Output the (X, Y) coordinate of the center of the cell containing the given text.  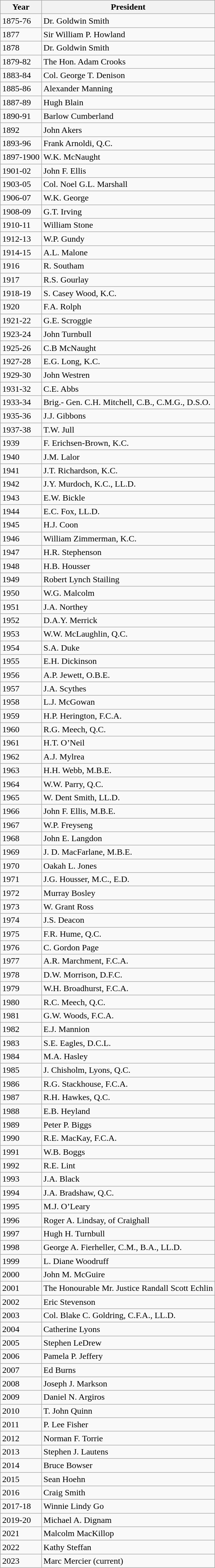
2021 (21, 1534)
1978 (21, 975)
W.P. Freyseng (128, 825)
1887-89 (21, 102)
2003 (21, 1316)
Catherine Lyons (128, 1329)
1974 (21, 920)
1969 (21, 852)
T.W. Jull (128, 430)
W.W. McLaughlin, Q.C. (128, 634)
Barlow Cumberland (128, 116)
Marc Mercier (current) (128, 1561)
A.J. Mylrea (128, 757)
Year (21, 7)
1923-24 (21, 334)
1942 (21, 484)
1998 (21, 1247)
T. John Quinn (128, 1411)
2013 (21, 1452)
2000 (21, 1275)
1976 (21, 947)
1977 (21, 961)
1925-26 (21, 348)
1972 (21, 893)
2017-18 (21, 1506)
Kathy Steffan (128, 1547)
W. Dent Smith, LL.D. (128, 797)
1988 (21, 1111)
1935-36 (21, 416)
1953 (21, 634)
R.H. Hawkes, Q.C. (128, 1097)
1980 (21, 1002)
J.J. Gibbons (128, 416)
John F. Ellis (128, 171)
J.Y. Murdoch, K.C., LL.D. (128, 484)
W.H. Broadhurst, F.C.A. (128, 988)
1890-91 (21, 116)
S.A. Duke (128, 648)
D.A.Y. Merrick (128, 621)
1983 (21, 1043)
1960 (21, 729)
C. Gordon Page (128, 947)
W.G. Malcolm (128, 593)
1903-05 (21, 184)
G.T. Irving (128, 212)
1879-82 (21, 62)
H.H. Webb, M.B.E. (128, 770)
Ed Burns (128, 1370)
R.C. Meech, Q.C. (128, 1002)
1941 (21, 471)
1954 (21, 648)
1989 (21, 1125)
William Stone (128, 225)
Roger A. Lindsay, of Craighall (128, 1220)
Winnie Lindy Go (128, 1506)
1964 (21, 784)
1897-1900 (21, 157)
1957 (21, 689)
Col. George T. Denison (128, 75)
2005 (21, 1343)
The Hon. Adam Crooks (128, 62)
1949 (21, 579)
H.R. Stephenson (128, 552)
Michael A. Dignam (128, 1520)
John F. Ellis, M.B.E. (128, 811)
2012 (21, 1438)
2008 (21, 1384)
H.B. Housser (128, 566)
M.J. O’Leary (128, 1206)
The Honourable Mr. Justice Randall Scott Echlin (128, 1288)
1929-30 (21, 375)
1995 (21, 1206)
Sean Hoehn (128, 1479)
1910-11 (21, 225)
1951 (21, 607)
1912-13 (21, 239)
2016 (21, 1493)
1939 (21, 443)
Hugh H. Turnbull (128, 1234)
1893-96 (21, 143)
2019-20 (21, 1520)
W.B. Boggs (128, 1152)
1927-28 (21, 361)
1985 (21, 1070)
D.W. Morrison, D.F.C. (128, 975)
Joseph J. Markson (128, 1384)
1975 (21, 934)
E.C. Fox, LL.D. (128, 511)
1973 (21, 907)
M.A. Hasley (128, 1057)
1878 (21, 48)
G.W. Woods, F.C.A. (128, 1015)
J.T. Richardson, K.C. (128, 471)
1956 (21, 675)
1982 (21, 1029)
J. D. MacFarlane, M.B.E. (128, 852)
2006 (21, 1356)
W.P. Gundy (128, 239)
1918-19 (21, 293)
1994 (21, 1193)
1931-32 (21, 389)
1883-84 (21, 75)
Brig.- Gen. C.H. Mitchell, C.B., C.M.G., D.S.O. (128, 402)
1952 (21, 621)
1981 (21, 1015)
1892 (21, 130)
Sir William P. Howland (128, 34)
1943 (21, 498)
F. Erichsen-Brown, K.C. (128, 443)
1970 (21, 866)
W.W. Parry, Q.C. (128, 784)
1967 (21, 825)
F.R. Hume, Q.C. (128, 934)
1940 (21, 457)
Norman F. Torrie (128, 1438)
W.K. McNaught (128, 157)
1961 (21, 743)
George A. Fierheller, C.M., B.A., LL.D. (128, 1247)
1877 (21, 34)
W.K. George (128, 198)
1986 (21, 1084)
C.E. Abbs (128, 389)
R.E. MacKay, F.C.A. (128, 1138)
1958 (21, 702)
1875-76 (21, 21)
R. Southam (128, 266)
1917 (21, 280)
Col. Blake C. Goldring, C.F.A., LL.D. (128, 1316)
Pamela P. Jeffery (128, 1356)
1971 (21, 879)
R.G. Meech, Q.C. (128, 729)
2002 (21, 1302)
S.E. Eagles, D.C.L. (128, 1043)
1963 (21, 770)
1992 (21, 1166)
A.P. Jewett, O.B.E. (128, 675)
2010 (21, 1411)
2011 (21, 1424)
R.E. Lint (128, 1166)
Murray Bosley (128, 893)
1965 (21, 797)
1914-15 (21, 252)
1968 (21, 839)
1948 (21, 566)
1921-22 (21, 320)
Frank Arnoldi, Q.C. (128, 143)
1937-38 (21, 430)
1906-07 (21, 198)
J.A. Northey (128, 607)
President (128, 7)
Craig Smith (128, 1493)
R.S. Gourlay (128, 280)
Alexander Manning (128, 89)
1991 (21, 1152)
Stephen J. Lautens (128, 1452)
E.J. Mannion (128, 1029)
Hugh Blain (128, 102)
John E. Langdon (128, 839)
1996 (21, 1220)
E.B. Heyland (128, 1111)
1901-02 (21, 171)
Robert Lynch Stailing (128, 579)
H.T. O’Neil (128, 743)
Malcolm MacKillop (128, 1534)
1908-09 (21, 212)
1984 (21, 1057)
John M. McGuire (128, 1275)
L. Diane Woodruff (128, 1261)
1999 (21, 1261)
1916 (21, 266)
A.L. Malone (128, 252)
E.G. Long, K.C. (128, 361)
Oakah L. Jones (128, 866)
John Turnbull (128, 334)
John Akers (128, 130)
William Zimmerman, K.C. (128, 539)
R.G. Stackhouse, F.C.A. (128, 1084)
J.A. Scythes (128, 689)
1920 (21, 307)
1962 (21, 757)
2022 (21, 1547)
1944 (21, 511)
J. Chisholm, Lyons, Q.C. (128, 1070)
2001 (21, 1288)
Eric Stevenson (128, 1302)
E.W. Bickle (128, 498)
J.A. Bradshaw, Q.C. (128, 1193)
1993 (21, 1179)
1966 (21, 811)
Col. Noel G.L. Marshall (128, 184)
1959 (21, 716)
2023 (21, 1561)
1997 (21, 1234)
J.A. Black (128, 1179)
E.H. Dickinson (128, 661)
1885-86 (21, 89)
John Westren (128, 375)
Peter P. Biggs (128, 1125)
G.E. Scroggie (128, 320)
F.A. Rolph (128, 307)
1933-34 (21, 402)
Daniel N. Argiros (128, 1397)
P. Lee Fisher (128, 1424)
S. Casey Wood, K.C. (128, 293)
2004 (21, 1329)
1979 (21, 988)
1990 (21, 1138)
2014 (21, 1465)
Stephen LeDrew (128, 1343)
2007 (21, 1370)
1987 (21, 1097)
2009 (21, 1397)
W. Grant Ross (128, 907)
1955 (21, 661)
J.S. Deacon (128, 920)
2015 (21, 1479)
1946 (21, 539)
1950 (21, 593)
J.M. Lalor (128, 457)
L.J. McGowan (128, 702)
H.P. Herington, F.C.A. (128, 716)
Bruce Bowser (128, 1465)
C.B McNaught (128, 348)
A.R. Marchment, F.C.A. (128, 961)
1945 (21, 525)
1947 (21, 552)
J.G. Housser, M.C., E.D. (128, 879)
H.J. Coon (128, 525)
